Output the [X, Y] coordinate of the center of the cell containing the given text.  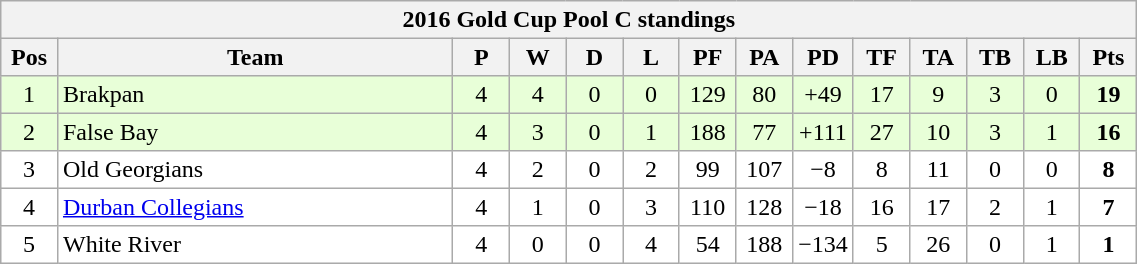
77 [764, 132]
TA [938, 56]
128 [764, 206]
PD [824, 56]
19 [1108, 94]
2016 Gold Cup Pool C standings [569, 20]
Team [255, 56]
PF [708, 56]
9 [938, 94]
Brakpan [255, 94]
−134 [824, 244]
107 [764, 170]
W [538, 56]
+111 [824, 132]
LB [1052, 56]
80 [764, 94]
Pts [1108, 56]
26 [938, 244]
Pos [30, 56]
−8 [824, 170]
Old Georgians [255, 170]
D [594, 56]
54 [708, 244]
False Bay [255, 132]
27 [882, 132]
11 [938, 170]
Durban Collegians [255, 206]
−18 [824, 206]
110 [708, 206]
TF [882, 56]
99 [708, 170]
PA [764, 56]
White River [255, 244]
10 [938, 132]
P [482, 56]
129 [708, 94]
7 [1108, 206]
+49 [824, 94]
TB [996, 56]
L [652, 56]
